Extract the (X, Y) coordinate from the center of the cell holding the provided text.  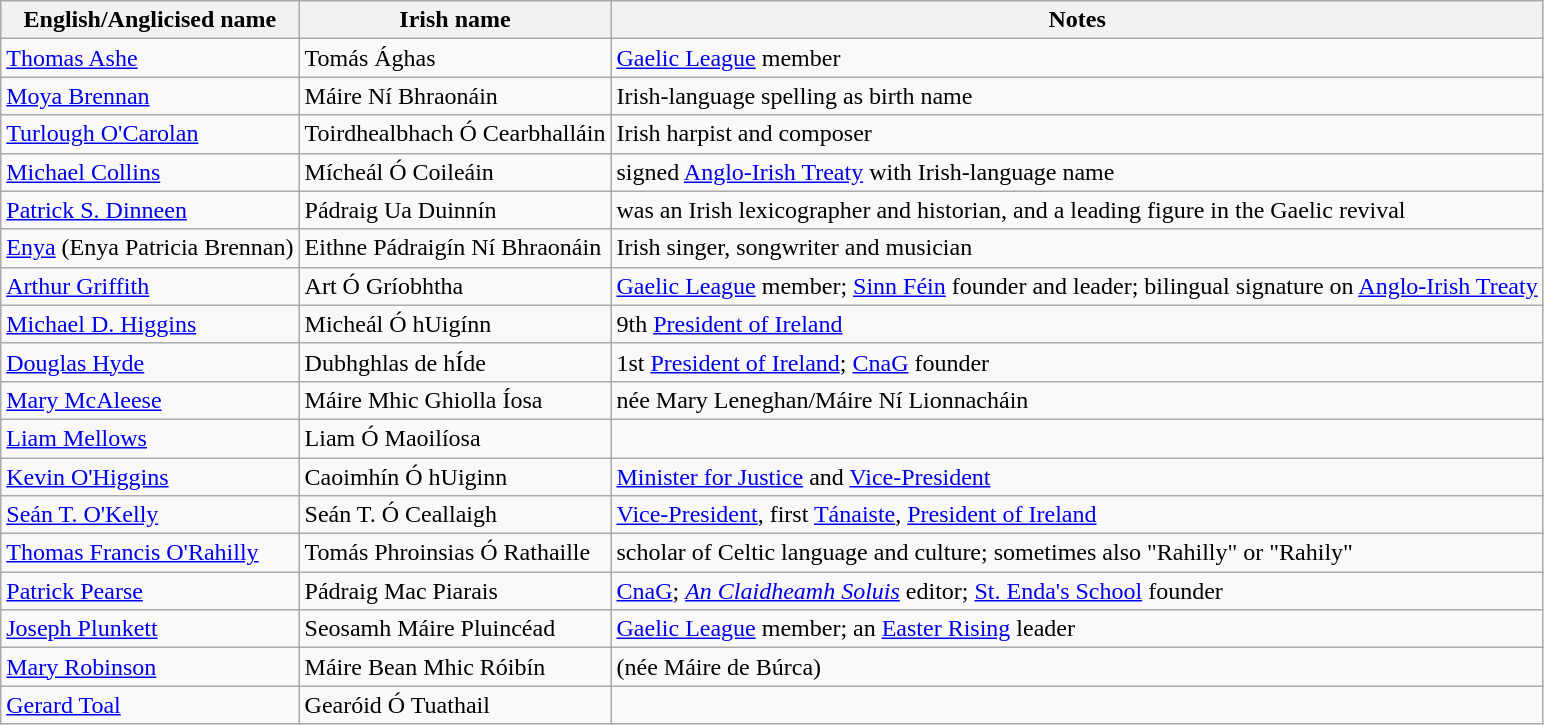
Seán T. O'Kelly (150, 515)
née Mary Leneghan/Máire Ní Lionnacháin (1077, 400)
Caoimhín Ó hUiginn (455, 477)
Gerard Toal (150, 705)
Tomás Ághas (455, 58)
Máire Ní Bhraonáin (455, 96)
Máire Mhic Ghiolla Íosa (455, 400)
Pádraig Ua Duinnín (455, 210)
signed Anglo-Irish Treaty with Irish-language name (1077, 172)
Enya (Enya Patricia Brennan) (150, 248)
Micheál Ó hUigínn (455, 324)
Pádraig Mac Piarais (455, 591)
Thomas Francis O'Rahilly (150, 553)
Eithne Pádraigín Ní Bhraonáin (455, 248)
Mary McAleese (150, 400)
Turlough O'Carolan (150, 134)
Arthur Griffith (150, 286)
(née Máire de Búrca) (1077, 667)
Minister for Justice and Vice-President (1077, 477)
Dubhghlas de hÍde (455, 362)
Art Ó Gríobhtha (455, 286)
Mícheál Ó Coileáin (455, 172)
English/Anglicised name (150, 20)
Patrick S. Dinneen (150, 210)
Michael Collins (150, 172)
Toirdhealbhach Ó Cearbhalláin (455, 134)
Gearóid Ó Tuathail (455, 705)
Moya Brennan (150, 96)
Joseph Plunkett (150, 629)
was an Irish lexicographer and historian, and a leading figure in the Gaelic revival (1077, 210)
Gaelic League member (1077, 58)
Liam Mellows (150, 438)
Michael D. Higgins (150, 324)
Irish singer, songwriter and musician (1077, 248)
scholar of Celtic language and culture; sometimes also "Rahilly" or "Rahily" (1077, 553)
Patrick Pearse (150, 591)
Máire Bean Mhic Róibín (455, 667)
1st President of Ireland; CnaG founder (1077, 362)
Irish name (455, 20)
Thomas Ashe (150, 58)
Kevin O'Higgins (150, 477)
Notes (1077, 20)
Gaelic League member; an Easter Rising leader (1077, 629)
Seosamh Máire Pluincéad (455, 629)
Vice-President, first Tánaiste, President of Ireland (1077, 515)
Seán T. Ó Ceallaigh (455, 515)
Irish-language spelling as birth name (1077, 96)
Tomás Phroinsias Ó Rathaille (455, 553)
CnaG; An Claidheamh Soluis editor; St. Enda's School founder (1077, 591)
9th President of Ireland (1077, 324)
Irish harpist and composer (1077, 134)
Douglas Hyde (150, 362)
Mary Robinson (150, 667)
Gaelic League member; Sinn Féin founder and leader; bilingual signature on Anglo-Irish Treaty (1077, 286)
Liam Ó Maoilíosa (455, 438)
